Output the (X, Y) coordinate of the center of the cell containing the given text.  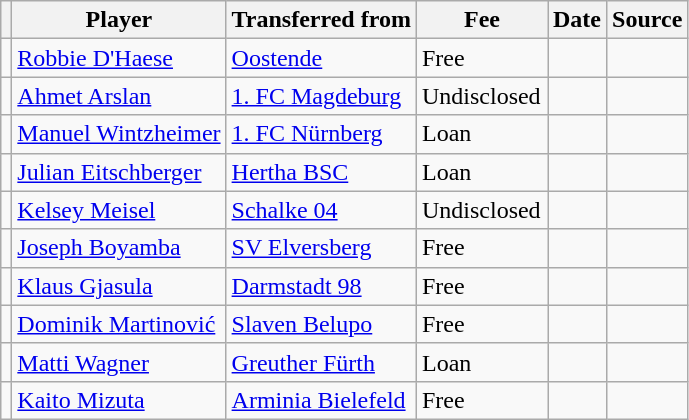
Player (119, 20)
Darmstadt 98 (321, 286)
Oostende (321, 58)
Matti Wagner (119, 362)
Source (648, 20)
Dominik Martinović (119, 324)
Transferred from (321, 20)
Joseph Boyamba (119, 248)
Kelsey Meisel (119, 210)
Julian Eitschberger (119, 172)
Schalke 04 (321, 210)
SV Elversberg (321, 248)
Arminia Bielefeld (321, 400)
Klaus Gjasula (119, 286)
1. FC Nürnberg (321, 134)
Greuther Fürth (321, 362)
Manuel Wintzheimer (119, 134)
Robbie D'Haese (119, 58)
1. FC Magdeburg (321, 96)
Fee (482, 20)
Ahmet Arslan (119, 96)
Hertha BSC (321, 172)
Kaito Mizuta (119, 400)
Slaven Belupo (321, 324)
Date (578, 20)
